Provide the [x, y] coordinate of the cell's center where the given text is located.  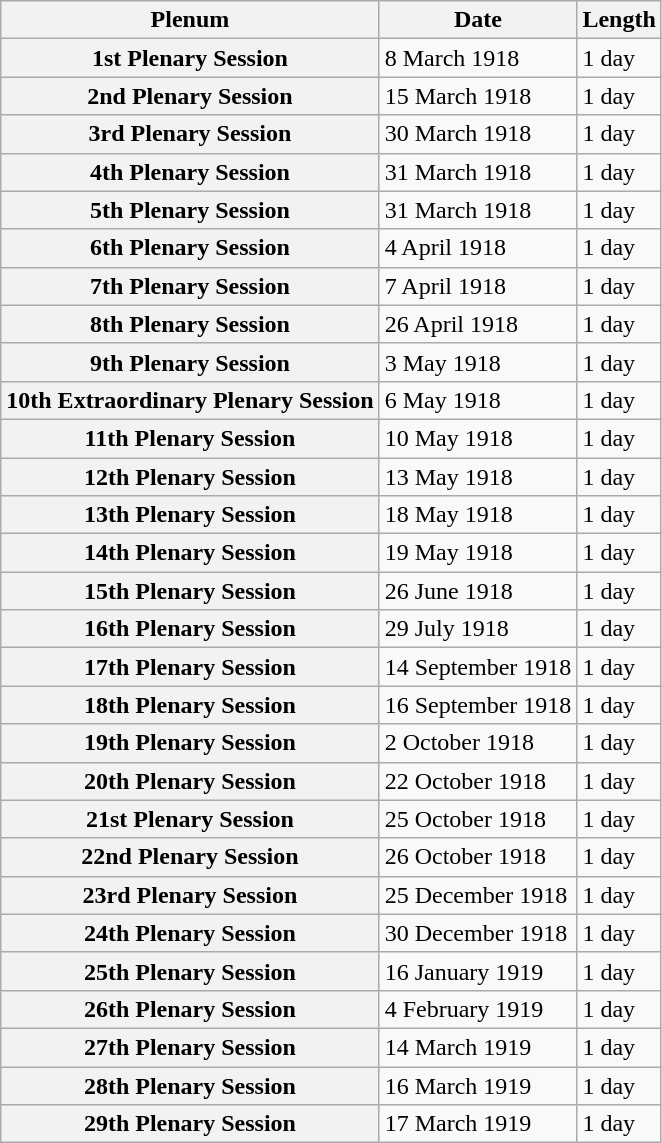
26 April 1918 [478, 324]
14 March 1919 [478, 1047]
10 May 1918 [478, 438]
30 March 1918 [478, 134]
5th Plenary Session [190, 210]
Date [478, 20]
30 December 1918 [478, 933]
28th Plenary Session [190, 1085]
20th Plenary Session [190, 781]
17th Plenary Session [190, 667]
4 April 1918 [478, 248]
4 February 1919 [478, 1009]
14th Plenary Session [190, 553]
11th Plenary Session [190, 438]
9th Plenary Session [190, 362]
16th Plenary Session [190, 629]
8 March 1918 [478, 58]
16 March 1919 [478, 1085]
25th Plenary Session [190, 971]
17 March 1919 [478, 1124]
2nd Plenary Session [190, 96]
14 September 1918 [478, 667]
29 July 1918 [478, 629]
Length [619, 20]
27th Plenary Session [190, 1047]
8th Plenary Session [190, 324]
22nd Plenary Session [190, 857]
16 September 1918 [478, 705]
26th Plenary Session [190, 1009]
26 June 1918 [478, 591]
Plenum [190, 20]
15 March 1918 [478, 96]
3rd Plenary Session [190, 134]
25 October 1918 [478, 819]
22 October 1918 [478, 781]
15th Plenary Session [190, 591]
25 December 1918 [478, 895]
18 May 1918 [478, 515]
29th Plenary Session [190, 1124]
3 May 1918 [478, 362]
19 May 1918 [478, 553]
13 May 1918 [478, 477]
12th Plenary Session [190, 477]
2 October 1918 [478, 743]
26 October 1918 [478, 857]
24th Plenary Session [190, 933]
6th Plenary Session [190, 248]
1st Plenary Session [190, 58]
6 May 1918 [478, 400]
4th Plenary Session [190, 172]
16 January 1919 [478, 971]
13th Plenary Session [190, 515]
10th Extraordinary Plenary Session [190, 400]
23rd Plenary Session [190, 895]
19th Plenary Session [190, 743]
7 April 1918 [478, 286]
21st Plenary Session [190, 819]
18th Plenary Session [190, 705]
7th Plenary Session [190, 286]
